Extract the (x, y) coordinate from the center of the cell holding the provided text.  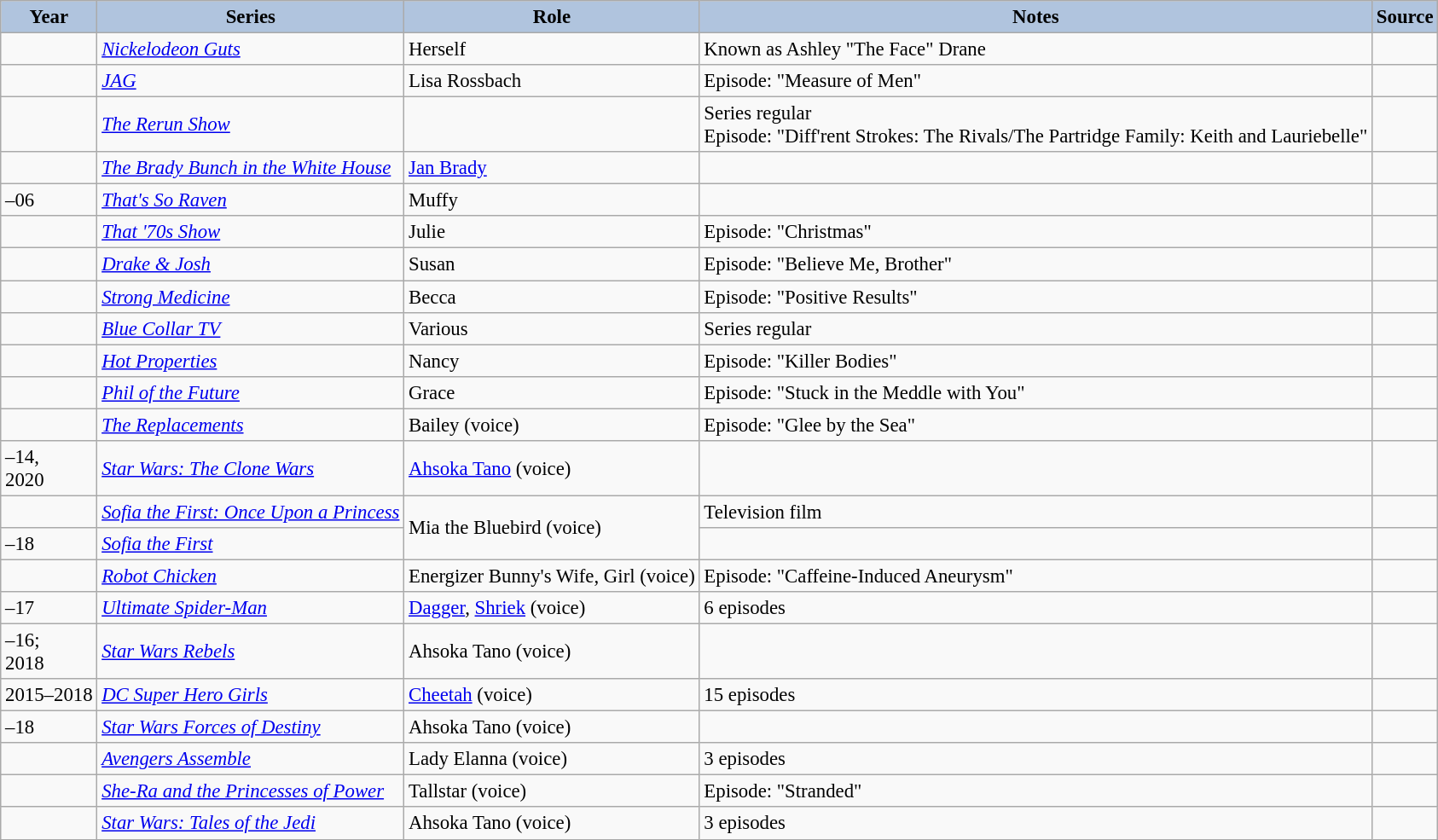
Star Wars Forces of Destiny (251, 727)
Cheetah (voice) (552, 695)
15 episodes (1035, 695)
Susan (552, 264)
Dagger, Shriek (voice) (552, 608)
Energizer Bunny's Wife, Girl (voice) (552, 576)
Sofia the First (251, 544)
DC Super Hero Girls (251, 695)
Julie (552, 233)
Episode: "Glee by the Sea" (1035, 425)
Avengers Assemble (251, 759)
Drake & Josh (251, 264)
Becca (552, 297)
Bailey (voice) (552, 425)
The Rerun Show (251, 125)
Grace (552, 392)
Muffy (552, 200)
Lisa Rossbach (552, 81)
Year (49, 17)
Television film (1035, 512)
6 episodes (1035, 608)
Jan Brady (552, 168)
–17 (49, 608)
She-Ra and the Princesses of Power (251, 791)
The Brady Bunch in the White House (251, 168)
–14,2020 (49, 469)
Episode: "Christmas" (1035, 233)
Strong Medicine (251, 297)
Series (251, 17)
Series regularEpisode: "Diff'rent Strokes: The Rivals/The Partridge Family: Keith and Lauriebelle" (1035, 125)
Nickelodeon Guts (251, 49)
That '70s Show (251, 233)
Phil of the Future (251, 392)
Nancy (552, 361)
–06 (49, 200)
Robot Chicken (251, 576)
Series regular (1035, 328)
Episode: "Caffeine-Induced Aneurysm" (1035, 576)
Ultimate Spider-Man (251, 608)
Episode: "Stranded" (1035, 791)
Known as Ashley "The Face" Drane (1035, 49)
Episode: "Stuck in the Meddle with You" (1035, 392)
Tallstar (voice) (552, 791)
Lady Elanna (voice) (552, 759)
2015–2018 (49, 695)
Various (552, 328)
Episode: "Believe Me, Brother" (1035, 264)
Blue Collar TV (251, 328)
Hot Properties (251, 361)
The Replacements (251, 425)
Star Wars Rebels (251, 652)
Episode: "Killer Bodies" (1035, 361)
Role (552, 17)
Star Wars: Tales of the Jedi (251, 824)
Sofia the First: Once Upon a Princess (251, 512)
Mia the Bluebird (voice) (552, 527)
Episode: "Positive Results" (1035, 297)
Episode: "Measure of Men" (1035, 81)
Herself (552, 49)
JAG (251, 81)
Notes (1035, 17)
That's So Raven (251, 200)
Star Wars: The Clone Wars (251, 469)
Source (1406, 17)
–16;2018 (49, 652)
